Determine the (X, Y) coordinate at the center of the cell enclosing the given text.  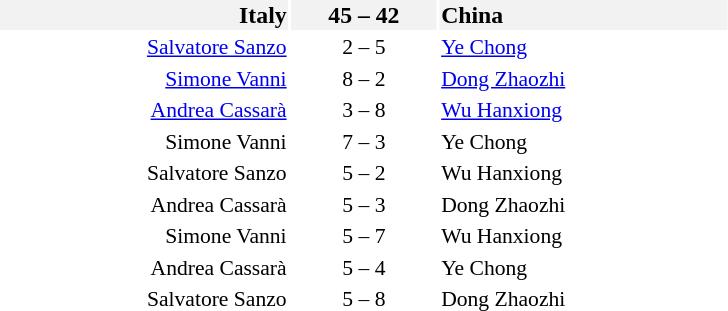
2 – 5 (364, 47)
5 – 4 (364, 268)
8 – 2 (364, 78)
Italy (144, 15)
China (584, 15)
5 – 3 (364, 204)
5 – 2 (364, 173)
5 – 7 (364, 236)
45 – 42 (364, 15)
3 – 8 (364, 110)
7 – 3 (364, 142)
